Capture the cell that displays the provided text and extract its [x, y] central coordinate. 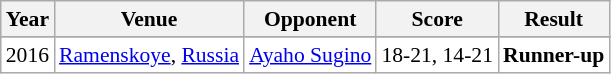
Result [554, 19]
Runner-up [554, 55]
Year [28, 19]
Opponent [310, 19]
Score [437, 19]
Venue [149, 19]
2016 [28, 55]
Ayaho Sugino [310, 55]
Ramenskoye, Russia [149, 55]
18-21, 14-21 [437, 55]
